From the cell containing the given text, extract its center point as [x, y] coordinate. 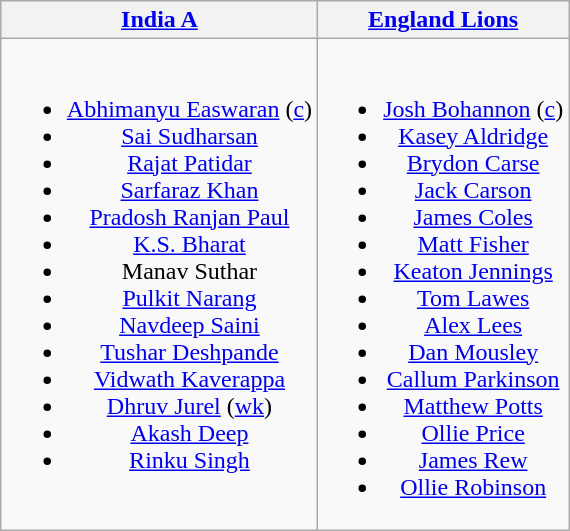
India A [159, 20]
England Lions [444, 20]
